Pinpoint the cell where the given text exists, returning its [x, y] midpoint coordinate. 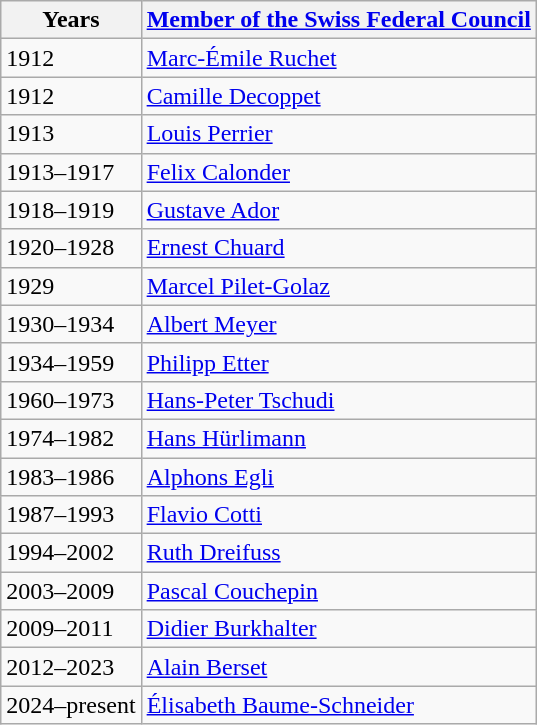
1920–1928 [71, 248]
Hans-Peter Tschudi [338, 400]
1929 [71, 286]
Years [71, 20]
Camille Decoppet [338, 96]
Ernest Chuard [338, 248]
Élisabeth Baume-Schneider [338, 705]
1987–1993 [71, 515]
2024–present [71, 705]
Hans Hürlimann [338, 438]
1934–1959 [71, 362]
1983–1986 [71, 477]
2009–2011 [71, 629]
2012–2023 [71, 667]
1974–1982 [71, 438]
Ruth Dreifuss [338, 553]
1918–1919 [71, 210]
Albert Meyer [338, 324]
Pascal Couchepin [338, 591]
Marcel Pilet-Golaz [338, 286]
Felix Calonder [338, 172]
Member of the Swiss Federal Council [338, 20]
Alain Berset [338, 667]
Philipp Etter [338, 362]
1960–1973 [71, 400]
1930–1934 [71, 324]
Marc-Émile Ruchet [338, 58]
1994–2002 [71, 553]
1913–1917 [71, 172]
Didier Burkhalter [338, 629]
2003–2009 [71, 591]
Alphons Egli [338, 477]
Gustave Ador [338, 210]
Flavio Cotti [338, 515]
Louis Perrier [338, 134]
1913 [71, 134]
